Locate the cell with the specified text and output its (X, Y) center coordinate. 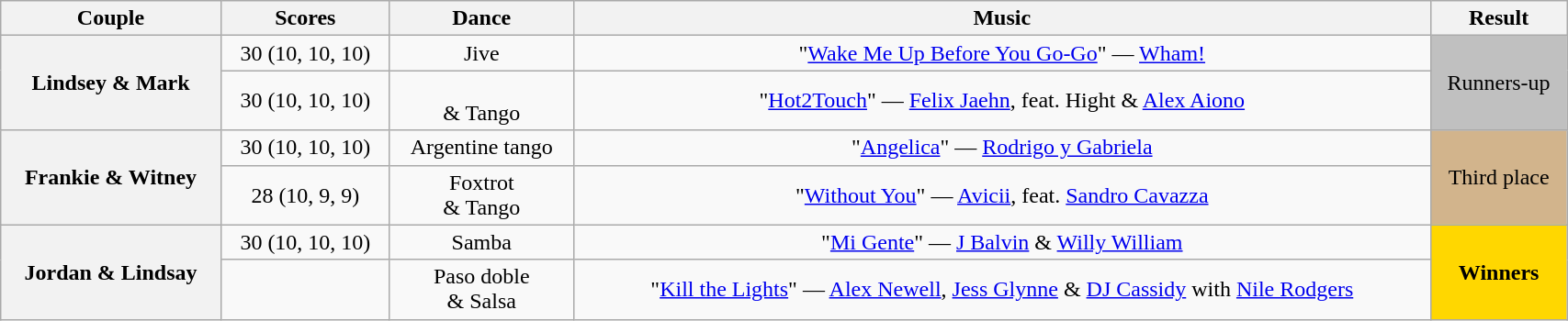
"Kill the Lights" — Alex Newell, Jess Glynne & DJ Cassidy with Nile Rodgers (1002, 290)
Scores (305, 18)
Result (1499, 18)
Lindsey & Mark (111, 83)
Couple (111, 18)
Paso doble& Salsa (481, 290)
Dance (481, 18)
28 (10, 9, 9) (305, 194)
Foxtrot& Tango (481, 194)
Frankie & Witney (111, 178)
"Angelica" — Rodrigo y Gabriela (1002, 148)
Jordan & Lindsay (111, 271)
"Hot2Touch" — Felix Jaehn, feat. Hight & Alex Aiono (1002, 101)
Argentine tango (481, 148)
Winners (1499, 271)
"Mi Gente" — J Balvin & Willy William (1002, 242)
Samba (481, 242)
Jive (481, 53)
"Without You" — Avicii, feat. Sandro Cavazza (1002, 194)
Music (1002, 18)
Third place (1499, 178)
Runners-up (1499, 83)
& Tango (481, 101)
"Wake Me Up Before You Go-Go" — Wham! (1002, 53)
